Detect which cell encompasses the target text, then output its (x, y) center coordinate. 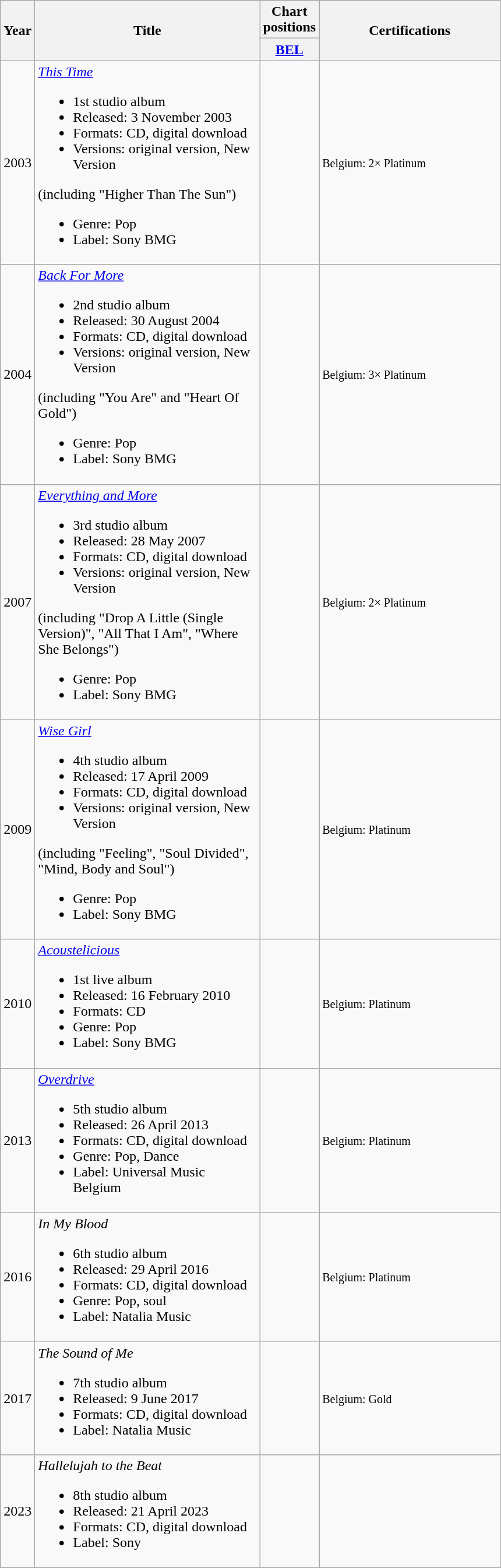
2003 (17, 163)
Belgium: Gold (410, 1398)
BEL (290, 50)
The Sound of Me7th studio albumReleased: 9 June 2017Formats: CD, digital downloadLabel: Natalia Music (147, 1398)
In My Blood6th studio albumReleased: 29 April 2016Formats: CD, digital downloadGenre: Pop, soulLabel: Natalia Music (147, 1277)
2004 (17, 374)
2016 (17, 1277)
2007 (17, 602)
Belgium: 3× Platinum (410, 374)
Hallelujah to the Beat8th studio albumReleased: 21 April 2023Formats: CD, digital downloadLabel: Sony (147, 1511)
Acoustelicious1st live albumReleased: 16 February 2010Formats: CDGenre: PopLabel: Sony BMG (147, 1003)
Chart positions (290, 20)
Title (147, 30)
Certifications (410, 30)
Year (17, 30)
2017 (17, 1398)
Overdrive5th studio albumReleased: 26 April 2013Formats: CD, digital downloadGenre: Pop, DanceLabel: Universal Music Belgium (147, 1140)
2013 (17, 1140)
2009 (17, 830)
2023 (17, 1511)
2010 (17, 1003)
